Return (X, Y) of the center of cell containing provided text 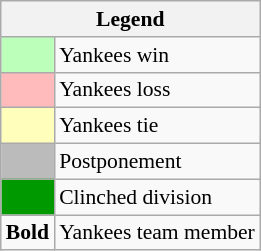
Postponement (157, 162)
Yankees tie (157, 126)
Yankees team member (157, 233)
Yankees loss (157, 90)
Bold (28, 233)
Clinched division (157, 197)
Legend (130, 19)
Yankees win (157, 55)
